Output the (X, Y) coordinate of the center of the cell containing the given text.  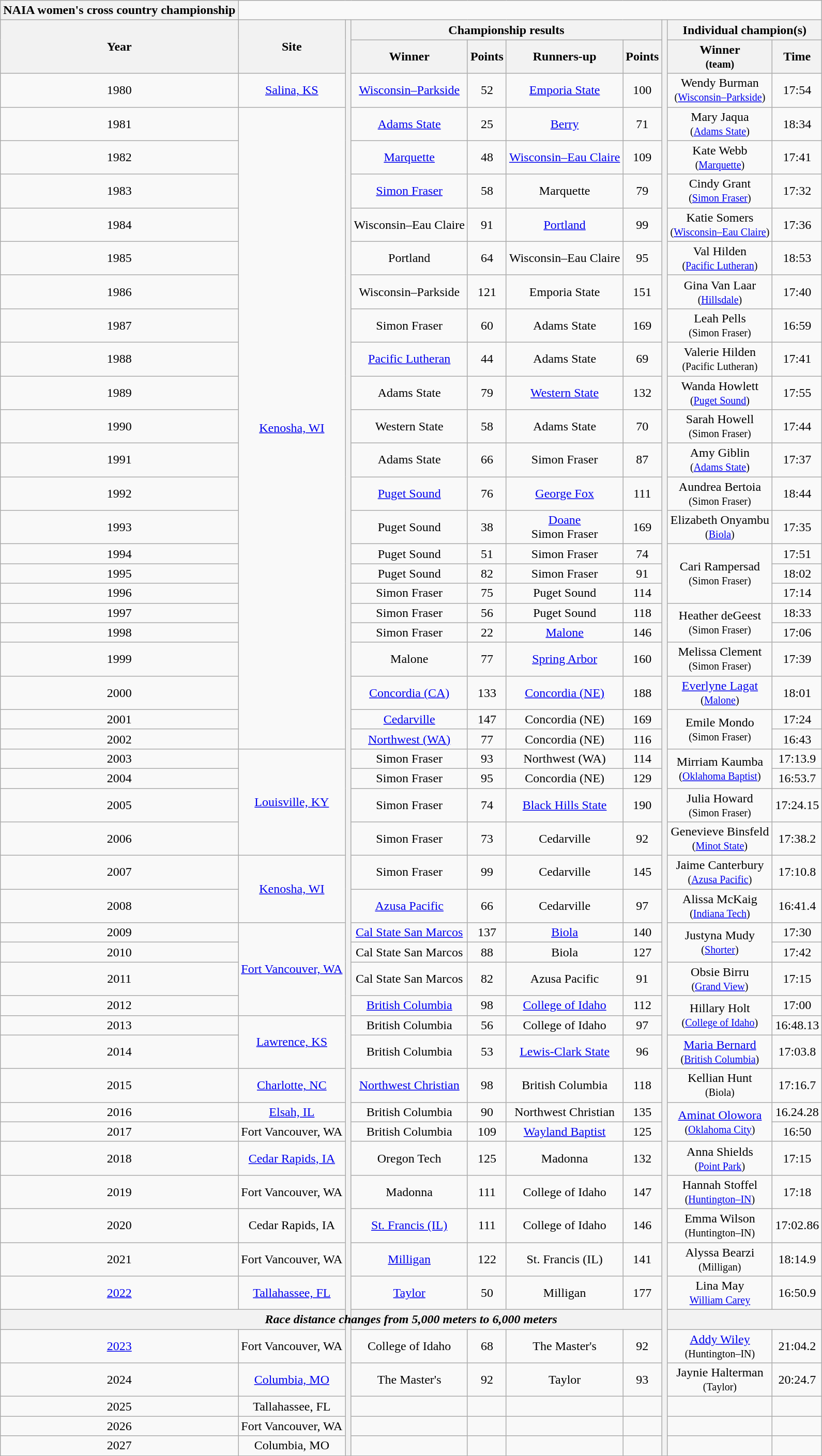
1988 (119, 359)
127 (642, 952)
75 (487, 593)
90 (487, 1112)
2025 (119, 1406)
21:04.2 (797, 1346)
Oregon Tech (409, 1158)
Charlotte, NC (292, 1085)
16:53.7 (797, 778)
17:24.15 (797, 805)
18:34 (797, 124)
16:50 (797, 1132)
Spring Arbor (565, 659)
Lawrence, KS (292, 1042)
87 (642, 460)
Heather deGeest(Simon Fraser) (720, 623)
18:44 (797, 494)
Wendy Burman(Wisconsin–Parkside) (720, 90)
20:24.7 (797, 1380)
190 (642, 805)
1982 (119, 157)
2012 (119, 1005)
Aminat Olowora(Oklahoma City) (720, 1122)
22 (487, 632)
17:02.86 (797, 1226)
17:13.9 (797, 758)
Wayland Baptist (565, 1132)
Concordia (CA) (409, 692)
18:02 (797, 574)
1990 (119, 427)
2000 (119, 692)
2013 (119, 1025)
2003 (119, 758)
Amy Giblin(Adams State) (720, 460)
135 (642, 1112)
Julia Howard(Simon Fraser) (720, 805)
Jaime Canterbury(Azusa Pacific) (720, 872)
Year (119, 47)
1993 (119, 527)
16:43 (797, 739)
16:48.13 (797, 1025)
25 (487, 124)
Emile Mondo(Simon Fraser) (720, 729)
Kellian Hunt(Biola) (720, 1085)
2009 (119, 933)
129 (642, 778)
DoaneSimon Fraser (565, 527)
17:06 (797, 632)
16.24.28 (797, 1112)
Addy Wiley(Huntington–IN) (720, 1346)
17:36 (797, 224)
2023 (119, 1346)
Time (797, 57)
NAIA women's cross country championship (119, 10)
17:35 (797, 527)
Maria Bernard(British Columbia) (720, 1052)
52 (487, 90)
1984 (119, 224)
Elizabeth Onyambu(Biola) (720, 527)
17:44 (797, 427)
Anna Shields(Point Park) (720, 1158)
16:50.9 (797, 1293)
2015 (119, 1085)
Leah Pells(Simon Fraser) (720, 326)
Aundrea Bertoia(Simon Fraser) (720, 494)
Mirriam Kaumba(Oklahoma Baptist) (720, 768)
17:39 (797, 659)
Sarah Howell(Simon Fraser) (720, 427)
Individual champion(s) (744, 30)
1983 (119, 191)
141 (642, 1259)
17:55 (797, 393)
133 (487, 692)
48 (487, 157)
51 (487, 554)
Cari Rampersad(Simon Fraser) (720, 574)
17:14 (797, 593)
1991 (119, 460)
18:33 (797, 613)
17:32 (797, 191)
2007 (119, 872)
1985 (119, 258)
73 (487, 839)
Alissa McKaig(Indiana Tech) (720, 906)
1998 (119, 632)
17:54 (797, 90)
17:16.7 (797, 1085)
2022 (119, 1293)
Mary Jaqua(Adams State) (720, 124)
2017 (119, 1132)
60 (487, 326)
18:14.9 (797, 1259)
17:00 (797, 1005)
Justyna Mudy(Shorter) (720, 942)
Pacific Lutheran (409, 359)
96 (642, 1052)
17:51 (797, 554)
1981 (119, 124)
16:59 (797, 326)
Val Hilden(Pacific Lutheran) (720, 258)
Louisville, KY (292, 802)
Lina MayWilliam Carey (720, 1293)
2016 (119, 1112)
Black Hills State (565, 805)
17:38.2 (797, 839)
Hillary Holt(College of Idaho) (720, 1015)
Jaynie Halterman(Taylor) (720, 1380)
Valerie Hilden(Pacific Lutheran) (720, 359)
17:10.8 (797, 872)
Obsie Birru(Grand View) (720, 979)
Site (292, 47)
Winner (409, 57)
2010 (119, 952)
1999 (119, 659)
88 (487, 952)
2004 (119, 778)
2008 (119, 906)
Salina, KS (292, 90)
Championship results (507, 30)
1996 (119, 593)
Race distance changes from 5,000 meters to 6,000 meters (412, 1320)
1986 (119, 291)
Alyssa Bearzi(Milligan) (720, 1259)
18:01 (797, 692)
69 (642, 359)
2024 (119, 1380)
Katie Somers(Wisconsin–Eau Claire) (720, 224)
Lewis-Clark State (565, 1052)
188 (642, 692)
2018 (119, 1158)
140 (642, 933)
121 (487, 291)
71 (642, 124)
Winner(team) (720, 57)
2020 (119, 1226)
Runners-up (565, 57)
Melissa Clement(Simon Fraser) (720, 659)
Gina Van Laar(Hillsdale) (720, 291)
2001 (119, 719)
44 (487, 359)
2021 (119, 1259)
Wanda Howlett(Puget Sound) (720, 393)
137 (487, 933)
64 (487, 258)
160 (642, 659)
177 (642, 1293)
122 (487, 1259)
Kate Webb(Marquette) (720, 157)
2005 (119, 805)
Hannah Stoffel(Huntington–IN) (720, 1191)
2011 (119, 979)
2002 (119, 739)
1992 (119, 494)
112 (642, 1005)
70 (642, 427)
76 (487, 494)
151 (642, 291)
116 (642, 739)
16:41.4 (797, 906)
17:37 (797, 460)
Cindy Grant(Simon Fraser) (720, 191)
Genevieve Binsfeld(Minot State) (720, 839)
1994 (119, 554)
17:03.8 (797, 1052)
100 (642, 90)
17:42 (797, 952)
17:40 (797, 291)
Everlyne Lagat(Malone) (720, 692)
68 (487, 1346)
17:30 (797, 933)
Elsah, IL (292, 1112)
53 (487, 1052)
2019 (119, 1191)
2026 (119, 1426)
17:18 (797, 1191)
1980 (119, 90)
18:53 (797, 258)
1995 (119, 574)
145 (642, 872)
17:24 (797, 719)
1997 (119, 613)
Emma Wilson(Huntington–IN) (720, 1226)
38 (487, 527)
1987 (119, 326)
2014 (119, 1052)
Berry (565, 124)
50 (487, 1293)
2027 (119, 1446)
2006 (119, 839)
1989 (119, 393)
George Fox (565, 494)
